Return the [X, Y] coordinate for the center point of the cell that contains the specified text.  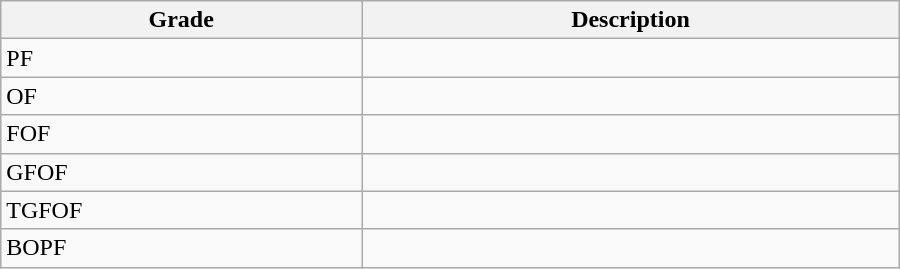
PF [182, 58]
FOF [182, 134]
GFOF [182, 172]
Grade [182, 20]
OF [182, 96]
BOPF [182, 248]
TGFOF [182, 210]
Description [631, 20]
